Determine the (X, Y) coordinate at the center of the cell enclosing the given text.  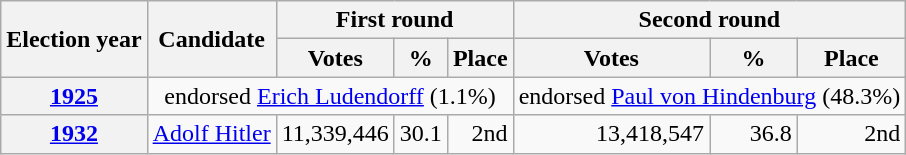
Candidate (212, 39)
1932 (74, 134)
Election year (74, 39)
30.1 (420, 134)
Second round (710, 20)
1925 (74, 96)
36.8 (754, 134)
endorsed Paul von Hindenburg (48.3%) (710, 96)
13,418,547 (612, 134)
11,339,446 (335, 134)
endorsed Erich Ludendorff (1.1%) (330, 96)
Adolf Hitler (212, 134)
First round (394, 20)
